Capture the cell that displays the provided text and extract its [x, y] central coordinate. 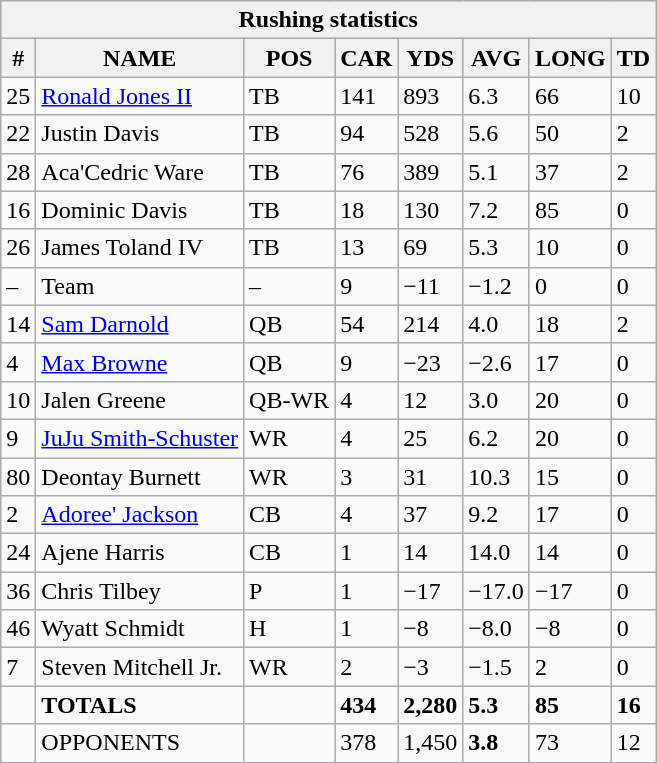
Max Browne [140, 362]
4.0 [496, 324]
14.0 [496, 553]
389 [430, 172]
9.2 [496, 515]
13 [366, 248]
7.2 [496, 210]
528 [430, 134]
−2.6 [496, 362]
36 [18, 591]
54 [366, 324]
28 [18, 172]
73 [570, 743]
66 [570, 96]
# [18, 58]
76 [366, 172]
−1.5 [496, 667]
Dominic Davis [140, 210]
3.8 [496, 743]
22 [18, 134]
1,450 [430, 743]
5.6 [496, 134]
10.3 [496, 477]
6.3 [496, 96]
893 [430, 96]
TOTALS [140, 705]
−11 [430, 286]
26 [18, 248]
QB-WR [290, 400]
−3 [430, 667]
TD [633, 58]
50 [570, 134]
Steven Mitchell Jr. [140, 667]
Chris Tilbey [140, 591]
31 [430, 477]
Wyatt Schmidt [140, 629]
Rushing statistics [328, 20]
−23 [430, 362]
Team [140, 286]
POS [290, 58]
Ajene Harris [140, 553]
NAME [140, 58]
−1.2 [496, 286]
7 [18, 667]
3 [366, 477]
378 [366, 743]
−17.0 [496, 591]
H [290, 629]
69 [430, 248]
−8.0 [496, 629]
AVG [496, 58]
Deontay Burnett [140, 477]
5.1 [496, 172]
2,280 [430, 705]
P [290, 591]
6.2 [496, 438]
Aca'Cedric Ware [140, 172]
15 [570, 477]
130 [430, 210]
3.0 [496, 400]
80 [18, 477]
Adoree' Jackson [140, 515]
JuJu Smith-Schuster [140, 438]
CAR [366, 58]
Sam Darnold [140, 324]
LONG [570, 58]
Ronald Jones II [140, 96]
46 [18, 629]
24 [18, 553]
James Toland IV [140, 248]
Jalen Greene [140, 400]
YDS [430, 58]
214 [430, 324]
434 [366, 705]
OPPONENTS [140, 743]
Justin Davis [140, 134]
141 [366, 96]
94 [366, 134]
